Extract the (x, y) coordinate from the center of the cell holding the provided text.  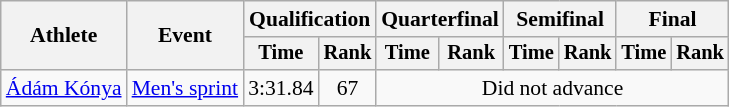
Men's sprint (186, 88)
Athlete (64, 36)
Event (186, 36)
67 (348, 88)
Qualification (310, 19)
Quarterfinal (440, 19)
3:31.84 (280, 88)
Did not advance (552, 88)
Final (672, 19)
Semifinal (560, 19)
Ádám Kónya (64, 88)
